Capture the cell that displays the provided text and extract its (x, y) central coordinate. 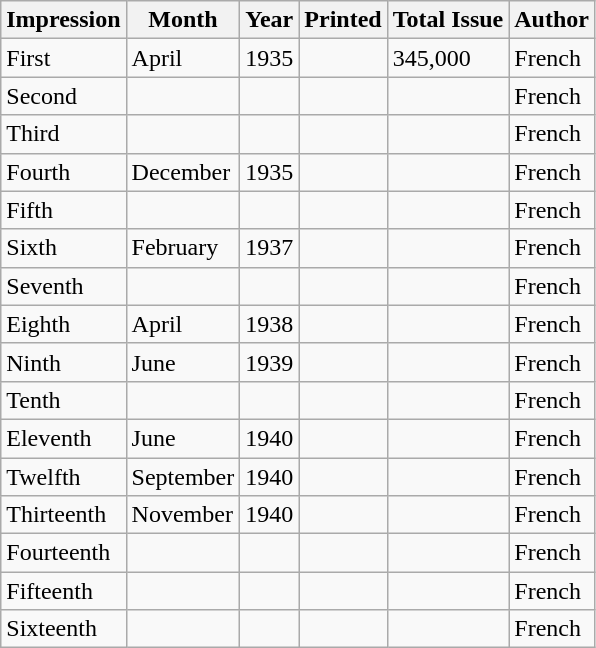
November (183, 515)
Sixteenth (64, 629)
1937 (270, 248)
Sixth (64, 248)
Author (552, 20)
Fourth (64, 172)
Printed (343, 20)
Seventh (64, 286)
Eleventh (64, 438)
Ninth (64, 362)
Fifteenth (64, 591)
Thirteenth (64, 515)
Eighth (64, 324)
Second (64, 96)
Year (270, 20)
345,000 (448, 58)
1938 (270, 324)
Tenth (64, 400)
Impression (64, 20)
December (183, 172)
Month (183, 20)
February (183, 248)
1939 (270, 362)
Third (64, 134)
Total Issue (448, 20)
First (64, 58)
Twelfth (64, 477)
September (183, 477)
Fifth (64, 210)
Fourteenth (64, 553)
